Scan for the cell matching the given text and deliver its (x, y) coordinate at center. 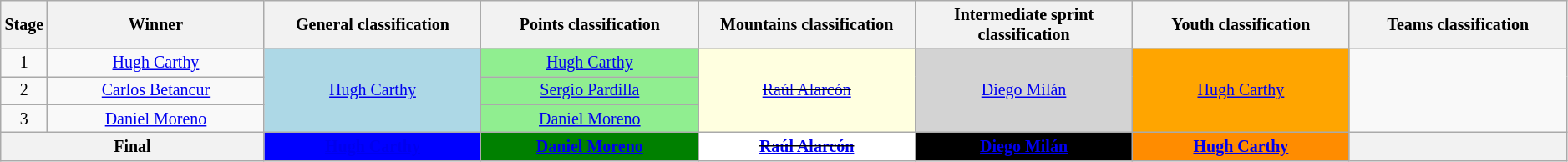
Teams classification (1458, 25)
Intermediate sprint classification (1024, 25)
2 (24, 90)
Youth classification (1241, 25)
Stage (24, 25)
Carlos Betancur (155, 90)
Mountains classification (807, 25)
Points classification (590, 25)
General classification (373, 25)
Final (132, 147)
3 (24, 119)
Winner (155, 25)
Sergio Pardilla (590, 90)
1 (24, 63)
